Return [x, y] of the center of cell containing provided text 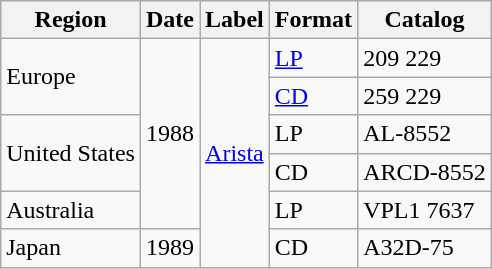
Europe [71, 77]
AL-8552 [425, 134]
209 229 [425, 58]
Arista [235, 153]
Date [170, 20]
1988 [170, 134]
Region [71, 20]
1989 [170, 248]
Catalog [425, 20]
Format [313, 20]
ARCD-8552 [425, 172]
Label [235, 20]
A32D-75 [425, 248]
Japan [71, 248]
VPL1 7637 [425, 210]
United States [71, 153]
259 229 [425, 96]
Australia [71, 210]
